Identify which cell holds the provided text, then report its (x, y) central coordinate. 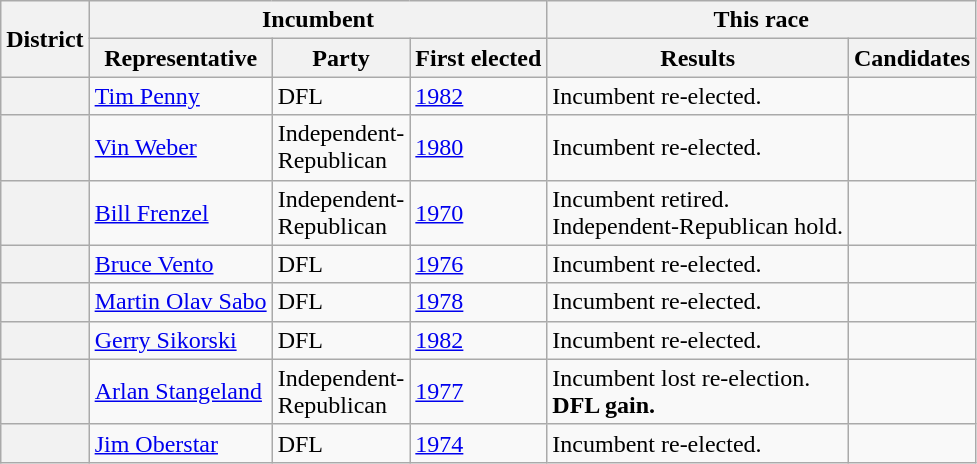
Incumbent (318, 20)
1977 (478, 392)
This race (762, 20)
Incumbent lost re-election.DFL gain. (698, 392)
Bruce Vento (180, 264)
Candidates (912, 58)
Martin Olav Sabo (180, 302)
1980 (478, 148)
Vin Weber (180, 148)
Representative (180, 58)
Results (698, 58)
Bill Frenzel (180, 212)
Gerry Sikorski (180, 340)
First elected (478, 58)
Party (341, 58)
1978 (478, 302)
District (45, 39)
1970 (478, 212)
1976 (478, 264)
Jim Oberstar (180, 443)
Incumbent retired.Independent-Republican hold. (698, 212)
1974 (478, 443)
Arlan Stangeland (180, 392)
Tim Penny (180, 96)
